Search for the cell housing the specified text and yield its (X, Y) center coordinate. 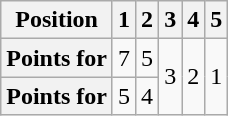
Position (57, 20)
7 (124, 58)
